Return the [X, Y] coordinate for the center point of the cell that contains the specified text.  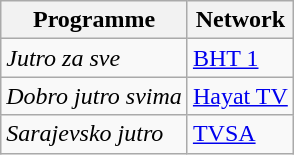
Sarajevsko jutro [94, 134]
TVSA [240, 134]
Programme [94, 20]
Hayat TV [240, 96]
BHT 1 [240, 58]
Network [240, 20]
Dobro jutro svima [94, 96]
Jutro za sve [94, 58]
